From the cell containing the given text, extract its center point as (x, y) coordinate. 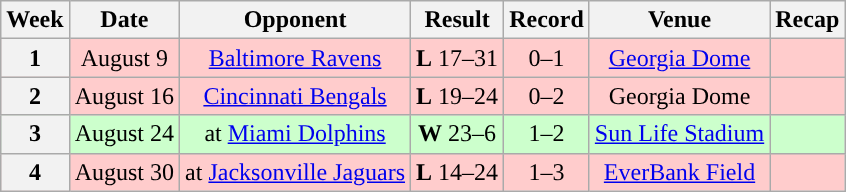
L 19–24 (458, 96)
Week (35, 20)
August 30 (124, 172)
Venue (679, 20)
August 24 (124, 134)
W 23–6 (458, 134)
1–2 (547, 134)
L 14–24 (458, 172)
L 17–31 (458, 58)
Result (458, 20)
0–2 (547, 96)
EverBank Field (679, 172)
Date (124, 20)
Record (547, 20)
0–1 (547, 58)
2 (35, 96)
4 (35, 172)
1–3 (547, 172)
August 9 (124, 58)
Baltimore Ravens (296, 58)
Sun Life Stadium (679, 134)
at Jacksonville Jaguars (296, 172)
August 16 (124, 96)
at Miami Dolphins (296, 134)
Cincinnati Bengals (296, 96)
3 (35, 134)
1 (35, 58)
Opponent (296, 20)
Recap (808, 20)
